Identify which cell holds the provided text, then report its (x, y) central coordinate. 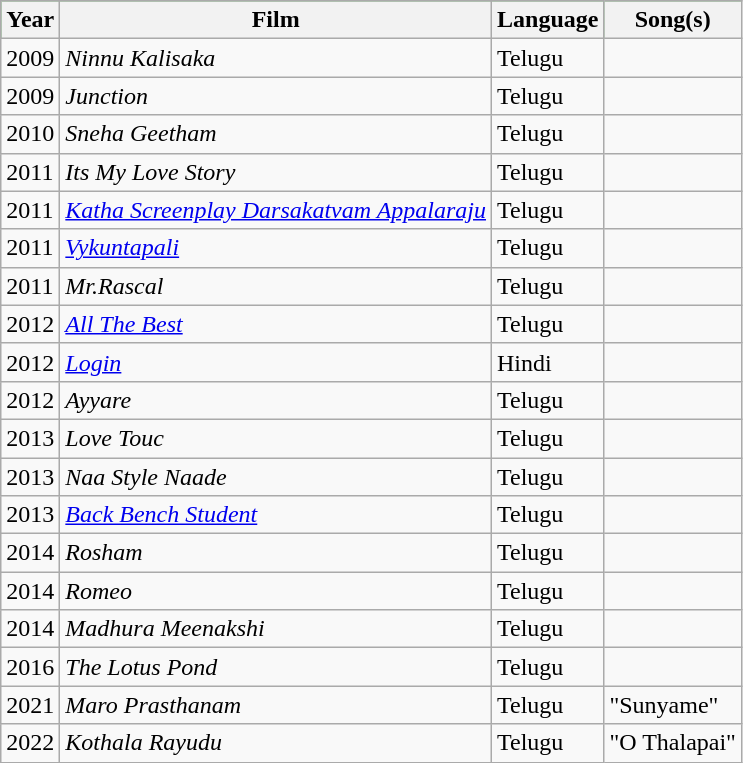
All The Best (276, 324)
Ninnu Kalisaka (276, 58)
Romeo (276, 591)
Rosham (276, 553)
Mr.Rascal (276, 286)
2021 (30, 705)
Ayyare (276, 400)
2010 (30, 134)
Login (276, 362)
Song(s) (673, 20)
Back Bench Student (276, 515)
2022 (30, 743)
Naa Style Naade (276, 477)
Love Touc (276, 438)
Maro Prasthanam (276, 705)
Junction (276, 96)
Hindi (548, 362)
"Sunyame" (673, 705)
Film (276, 20)
Its My Love Story (276, 172)
Year (30, 20)
"O Thalapai" (673, 743)
Katha Screenplay Darsakatvam Appalaraju (276, 210)
2016 (30, 667)
Kothala Rayudu (276, 743)
Vykuntapali (276, 248)
Language (548, 20)
The Lotus Pond (276, 667)
Madhura Meenakshi (276, 629)
Sneha Geetham (276, 134)
